Pinpoint the cell where the given text exists, returning its (x, y) midpoint coordinate. 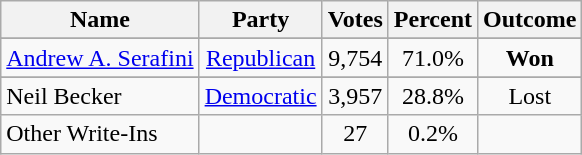
Name (100, 20)
Other Write-Ins (100, 134)
28.8% (432, 96)
3,957 (355, 96)
Outcome (530, 20)
Democratic (260, 96)
27 (355, 134)
Percent (432, 20)
0.2% (432, 134)
Lost (530, 96)
Republican (260, 58)
Andrew A. Serafini (100, 58)
9,754 (355, 58)
Neil Becker (100, 96)
Votes (355, 20)
Party (260, 20)
71.0% (432, 58)
Won (530, 58)
